For the text-containing cell, return its midpoint in [X, Y] coordinate format. 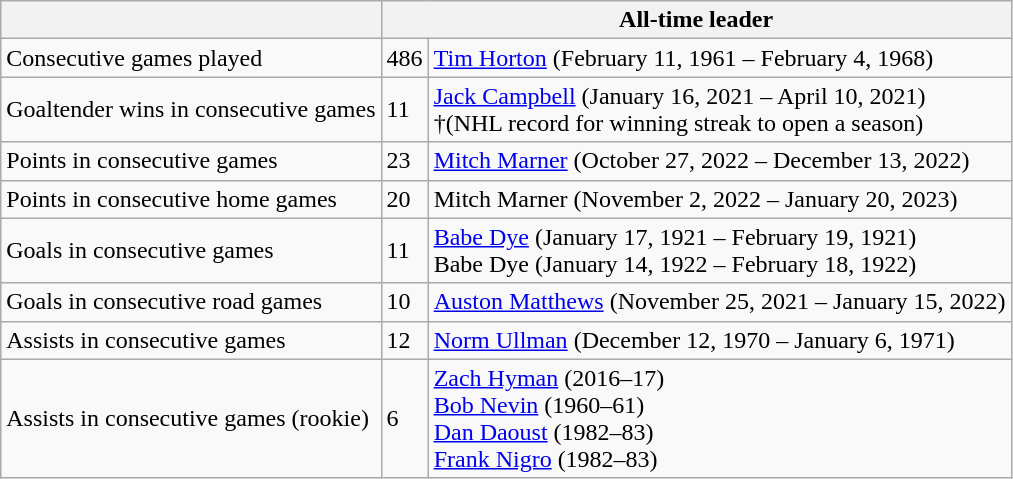
Assists in consecutive games (rookie) [191, 418]
23 [404, 161]
Goals in consecutive road games [191, 302]
Zach Hyman (2016–17)Bob Nevin (1960–61)Dan Daoust (1982–83)Frank Nigro (1982–83) [720, 418]
Points in consecutive games [191, 161]
Goaltender wins in consecutive games [191, 110]
Mitch Marner (November 2, 2022 – January 20, 2023) [720, 199]
Jack Campbell (January 16, 2021 – April 10, 2021)†(NHL record for winning streak to open a season) [720, 110]
486 [404, 58]
Babe Dye (January 17, 1921 – February 19, 1921)Babe Dye (January 14, 1922 – February 18, 1922) [720, 250]
Consecutive games played [191, 58]
12 [404, 340]
Points in consecutive home games [191, 199]
Auston Matthews (November 25, 2021 – January 15, 2022) [720, 302]
All-time leader [696, 20]
20 [404, 199]
Mitch Marner (October 27, 2022 – December 13, 2022) [720, 161]
Tim Horton (February 11, 1961 – February 4, 1968) [720, 58]
Norm Ullman (December 12, 1970 – January 6, 1971) [720, 340]
Goals in consecutive games [191, 250]
6 [404, 418]
10 [404, 302]
Assists in consecutive games [191, 340]
